Extract the [X, Y] coordinate from the center of the cell holding the provided text.  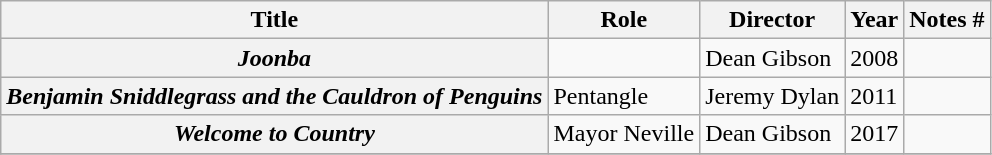
Title [274, 20]
Role [624, 20]
Director [772, 20]
Joonba [274, 58]
2008 [874, 58]
Pentangle [624, 96]
Welcome to Country [274, 134]
Year [874, 20]
2017 [874, 134]
Jeremy Dylan [772, 96]
Notes # [947, 20]
2011 [874, 96]
Mayor Neville [624, 134]
Benjamin Sniddlegrass and the Cauldron of Penguins [274, 96]
